Detect which cell encompasses the target text, then output its [X, Y] center coordinate. 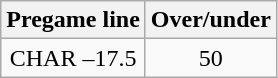
Over/under [210, 20]
CHAR –17.5 [74, 58]
50 [210, 58]
Pregame line [74, 20]
